Return (x, y) of the center of cell containing provided text 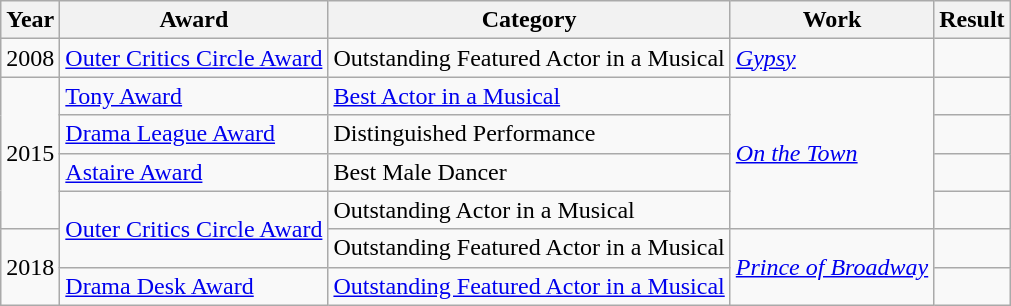
2008 (30, 58)
Distinguished Performance (529, 134)
Astaire Award (194, 172)
Category (529, 20)
Prince of Broadway (832, 267)
Outstanding Actor in a Musical (529, 210)
Drama League Award (194, 134)
2018 (30, 267)
On the Town (832, 153)
2015 (30, 153)
Award (194, 20)
Best Actor in a Musical (529, 96)
Result (972, 20)
Best Male Dancer (529, 172)
Drama Desk Award (194, 286)
Gypsy (832, 58)
Year (30, 20)
Tony Award (194, 96)
Work (832, 20)
